For the text-containing cell, return its midpoint in (X, Y) coordinate format. 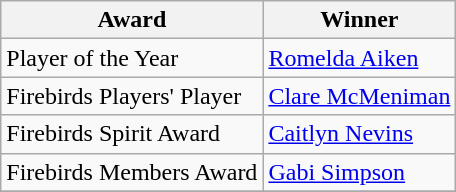
Winner (360, 20)
Firebirds Spirit Award (132, 134)
Firebirds Players' Player (132, 96)
Firebirds Members Award (132, 172)
Caitlyn Nevins (360, 134)
Clare McMeniman (360, 96)
Romelda Aiken (360, 58)
Award (132, 20)
Player of the Year (132, 58)
Gabi Simpson (360, 172)
